Pinpoint the cell where the given text exists, returning its [X, Y] midpoint coordinate. 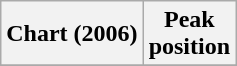
Peakposition [189, 34]
Chart (2006) [72, 34]
